Pinpoint the cell where the given text exists, returning its (X, Y) midpoint coordinate. 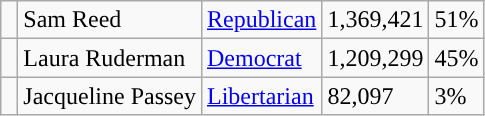
Republican (261, 20)
1,209,299 (376, 58)
82,097 (376, 96)
45% (456, 58)
Democrat (261, 58)
3% (456, 96)
Sam Reed (110, 20)
Libertarian (261, 96)
Laura Ruderman (110, 58)
51% (456, 20)
Jacqueline Passey (110, 96)
1,369,421 (376, 20)
